Determine the [X, Y] coordinate at the center of the cell enclosing the given text.  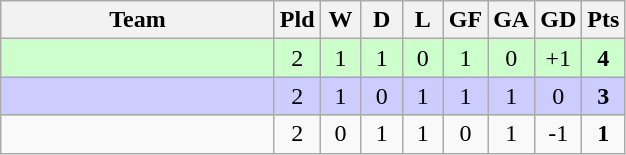
GD [558, 20]
GA [512, 20]
Pts [604, 20]
Team [138, 20]
GF [465, 20]
Pld [297, 20]
3 [604, 96]
-1 [558, 134]
L [422, 20]
4 [604, 58]
+1 [558, 58]
W [340, 20]
D [382, 20]
